From the cell containing the given text, extract its center point as (x, y) coordinate. 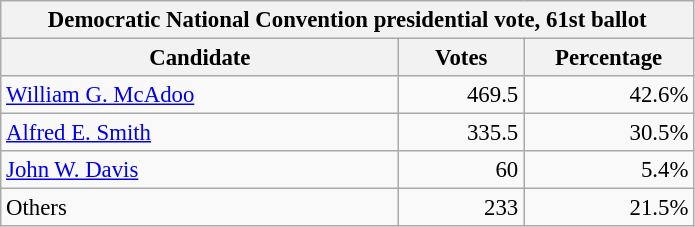
William G. McAdoo (200, 95)
Candidate (200, 58)
60 (462, 170)
5.4% (609, 170)
335.5 (462, 133)
233 (462, 208)
30.5% (609, 133)
Others (200, 208)
Votes (462, 58)
469.5 (462, 95)
42.6% (609, 95)
Alfred E. Smith (200, 133)
Democratic National Convention presidential vote, 61st ballot (348, 20)
John W. Davis (200, 170)
21.5% (609, 208)
Percentage (609, 58)
